Return [x, y] of the center of cell containing provided text 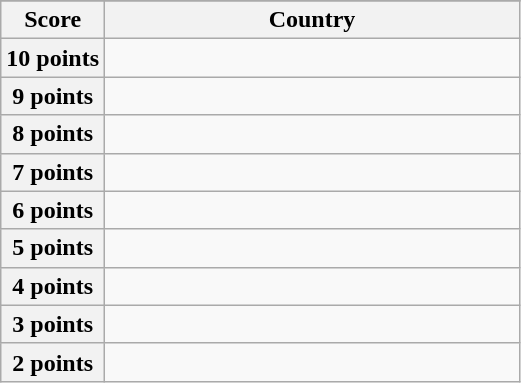
5 points [53, 248]
10 points [53, 58]
2 points [53, 362]
3 points [53, 324]
8 points [53, 134]
Score [53, 20]
4 points [53, 286]
7 points [53, 172]
9 points [53, 96]
Country [312, 20]
6 points [53, 210]
